Capture the cell that displays the provided text and extract its [x, y] central coordinate. 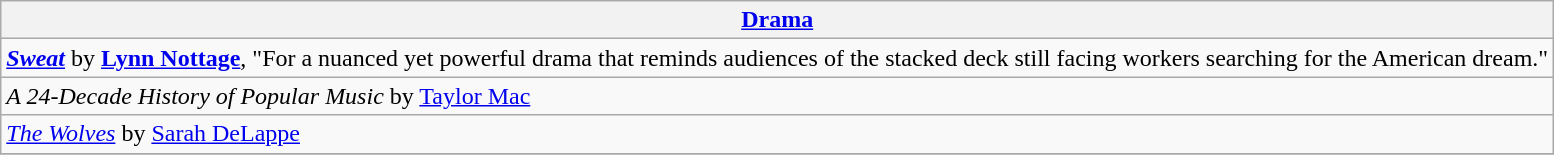
A 24-Decade History of Popular Music by Taylor Mac [778, 96]
The Wolves by Sarah DeLappe [778, 134]
Drama [778, 20]
